Locate the cell with the specified text and output its (X, Y) center coordinate. 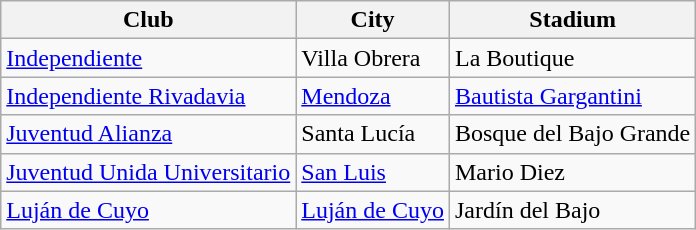
Villa Obrera (373, 58)
Juventud Unida Universitario (148, 172)
Stadium (572, 20)
Bosque del Bajo Grande (572, 134)
Bautista Gargantini (572, 96)
City (373, 20)
San Luis (373, 172)
Juventud Alianza (148, 134)
La Boutique (572, 58)
Independiente (148, 58)
Club (148, 20)
Santa Lucía (373, 134)
Mendoza (373, 96)
Independiente Rivadavia (148, 96)
Jardín del Bajo (572, 210)
Mario Diez (572, 172)
